Detect which cell encompasses the target text, then output its (X, Y) center coordinate. 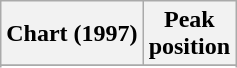
Chart (1997) (72, 34)
Peakposition (189, 34)
